Locate the cell with the specified text and output its [x, y] center coordinate. 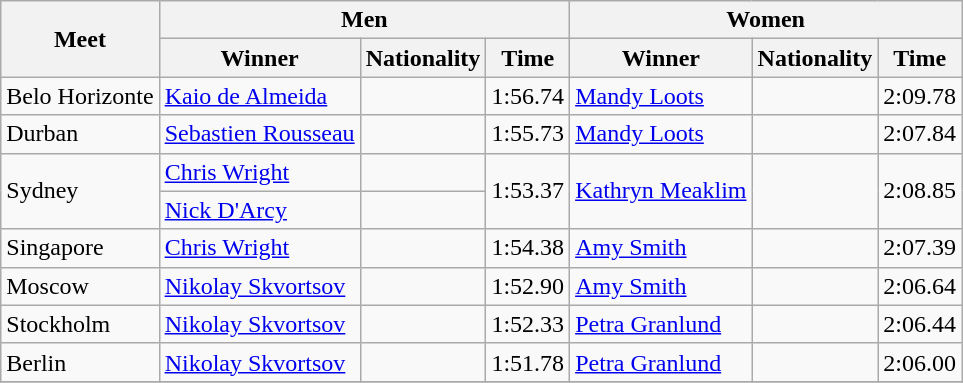
Sebastien Rousseau [260, 134]
Men [364, 20]
1:53.37 [528, 191]
2:06.64 [920, 286]
Women [766, 20]
Singapore [80, 248]
Durban [80, 134]
2:08.85 [920, 191]
Kaio de Almeida [260, 96]
Nick D'Arcy [260, 210]
Berlin [80, 362]
2:07.84 [920, 134]
Moscow [80, 286]
Belo Horizonte [80, 96]
Sydney [80, 191]
2:06.44 [920, 324]
1:52.33 [528, 324]
Meet [80, 39]
1:52.90 [528, 286]
2:09.78 [920, 96]
1:56.74 [528, 96]
2:07.39 [920, 248]
1:55.73 [528, 134]
Stockholm [80, 324]
2:06.00 [920, 362]
1:51.78 [528, 362]
1:54.38 [528, 248]
Kathryn Meaklim [661, 191]
